Detect which cell encompasses the target text, then output its [x, y] center coordinate. 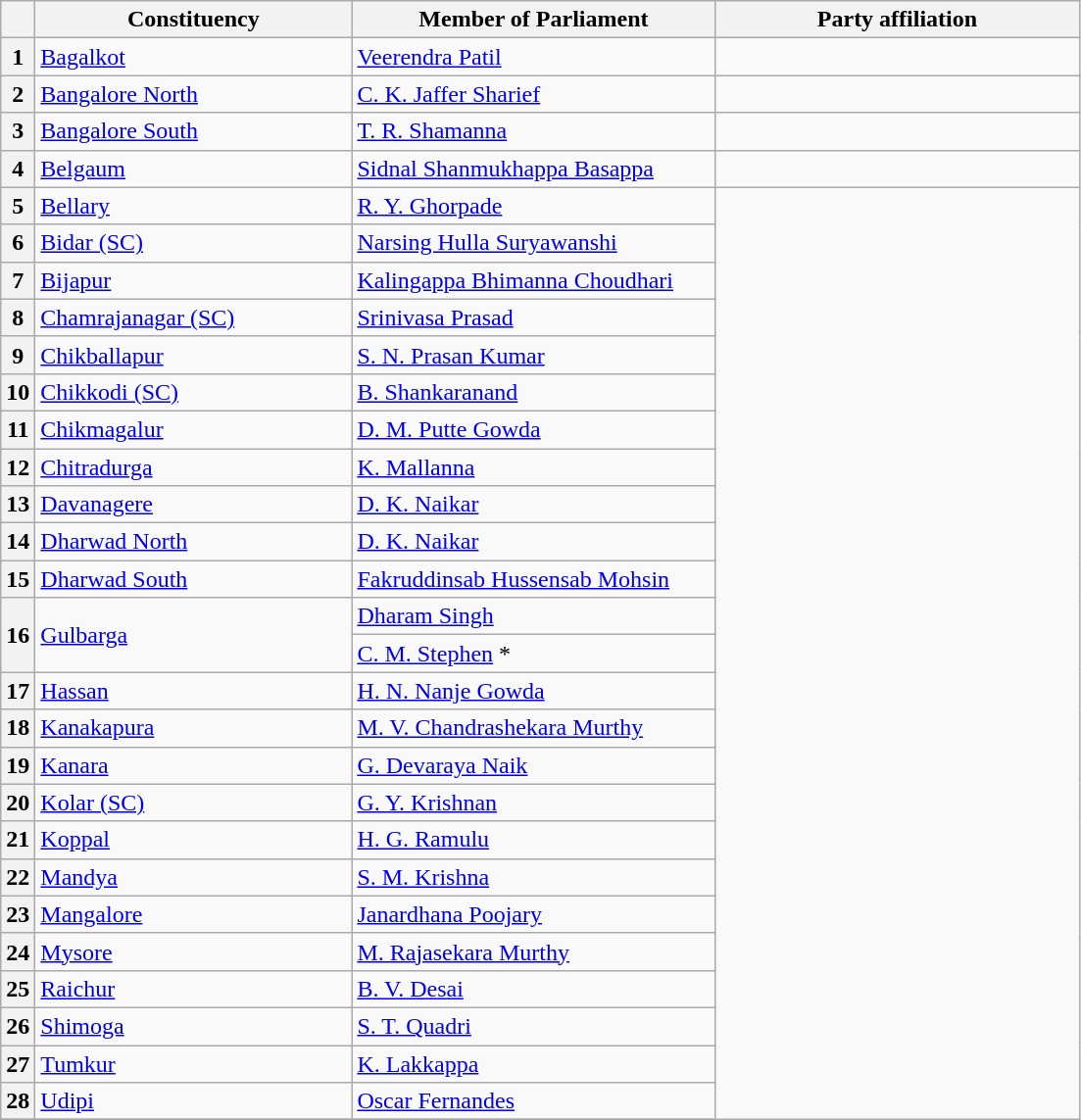
H. N. Nanje Gowda [533, 691]
27 [18, 1063]
Srinivasa Prasad [533, 317]
19 [18, 765]
2 [18, 94]
Raichur [194, 989]
Chitradurga [194, 467]
Oscar Fernandes [533, 1101]
12 [18, 467]
Shimoga [194, 1026]
Chamrajanagar (SC) [194, 317]
18 [18, 728]
M. Rajasekara Murthy [533, 951]
Dharam Singh [533, 616]
D. M. Putte Gowda [533, 429]
C. K. Jaffer Sharief [533, 94]
4 [18, 169]
Gulbarga [194, 635]
Member of Parliament [533, 20]
23 [18, 914]
Janardhana Poojary [533, 914]
S. N. Prasan Kumar [533, 355]
16 [18, 635]
K. Lakkappa [533, 1063]
H. G. Ramulu [533, 840]
Bidar (SC) [194, 243]
Party affiliation [898, 20]
R. Y. Ghorpade [533, 206]
Constituency [194, 20]
15 [18, 579]
Bellary [194, 206]
20 [18, 803]
Koppal [194, 840]
17 [18, 691]
Udipi [194, 1101]
K. Mallanna [533, 467]
B. V. Desai [533, 989]
11 [18, 429]
10 [18, 392]
5 [18, 206]
S. T. Quadri [533, 1026]
Belgaum [194, 169]
C. M. Stephen * [533, 654]
Kalingappa Bhimanna Choudhari [533, 280]
Dharwad North [194, 542]
Kanara [194, 765]
Veerendra Patil [533, 57]
Sidnal Shanmukhappa Basappa [533, 169]
Kolar (SC) [194, 803]
Mandya [194, 877]
7 [18, 280]
G. Devaraya Naik [533, 765]
Kanakapura [194, 728]
S. M. Krishna [533, 877]
25 [18, 989]
Bijapur [194, 280]
Mysore [194, 951]
Mangalore [194, 914]
6 [18, 243]
26 [18, 1026]
Chikmagalur [194, 429]
Tumkur [194, 1063]
9 [18, 355]
Hassan [194, 691]
Dharwad South [194, 579]
Bangalore South [194, 131]
Bagalkot [194, 57]
Bangalore North [194, 94]
3 [18, 131]
24 [18, 951]
T. R. Shamanna [533, 131]
Davanagere [194, 505]
Narsing Hulla Suryawanshi [533, 243]
22 [18, 877]
14 [18, 542]
M. V. Chandrashekara Murthy [533, 728]
28 [18, 1101]
1 [18, 57]
Fakruddinsab Hussensab Mohsin [533, 579]
B. Shankaranand [533, 392]
8 [18, 317]
13 [18, 505]
21 [18, 840]
Chikkodi (SC) [194, 392]
Chikballapur [194, 355]
G. Y. Krishnan [533, 803]
